Find where the given text appears and provide that cell's center as (X, Y) coordinate. 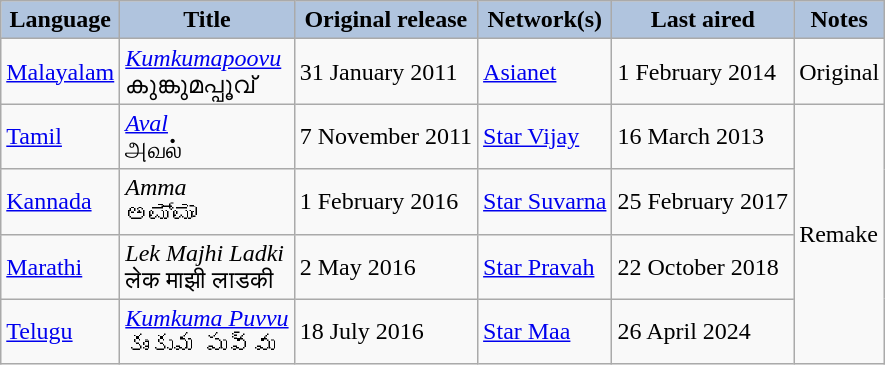
Asianet (545, 72)
18 July 2016 (386, 332)
Original release (386, 20)
Last aired (703, 20)
Tamil (60, 136)
Star Pravah (545, 266)
Kumkumapoovu കുങ്കുമപ്പൂവ് (207, 72)
1 February 2014 (703, 72)
16 March 2013 (703, 136)
Lek Majhi Ladki लेक माझी लाडकी (207, 266)
Kumkuma Puvvu కుంకుమ పువ్వు (207, 332)
Original (840, 72)
25 February 2017 (703, 202)
26 April 2024 (703, 332)
1 February 2016 (386, 202)
Malayalam (60, 72)
Language (60, 20)
7 November 2011 (386, 136)
Star Suvarna (545, 202)
Notes (840, 20)
Kannada (60, 202)
22 October 2018 (703, 266)
Network(s) (545, 20)
Aval அவல் (207, 136)
Marathi (60, 266)
31 January 2011 (386, 72)
Star Maa (545, 332)
Telugu (60, 332)
Title (207, 20)
Star Vijay (545, 136)
Remake (840, 234)
Amma ಅಮ್ಮಾ (207, 202)
2 May 2016 (386, 266)
